For the text-containing cell, return its midpoint in (X, Y) coordinate format. 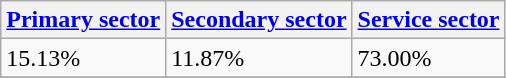
Primary sector (84, 20)
Service sector (428, 20)
Secondary sector (259, 20)
11.87% (259, 58)
15.13% (84, 58)
73.00% (428, 58)
